From the cell containing the given text, extract its center point as (x, y) coordinate. 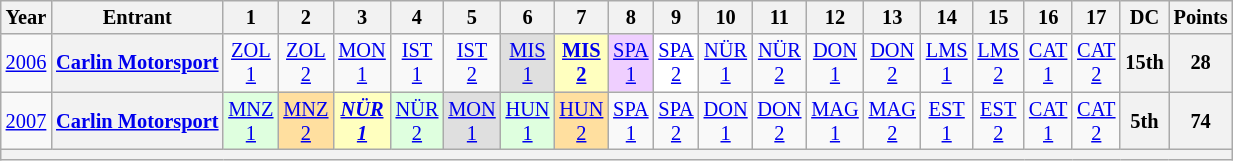
8 (630, 17)
4 (418, 17)
6 (528, 17)
MNZ1 (250, 121)
LMS2 (998, 63)
17 (1096, 17)
1 (250, 17)
MNZ2 (306, 121)
14 (947, 17)
5th (1144, 121)
MIS2 (581, 63)
2006 (26, 63)
Year (26, 17)
13 (892, 17)
ZOL1 (250, 63)
5 (472, 17)
15th (1144, 63)
2 (306, 17)
MIS1 (528, 63)
IST1 (418, 63)
12 (834, 17)
EST2 (998, 121)
15 (998, 17)
11 (780, 17)
EST1 (947, 121)
MAG2 (892, 121)
ZOL2 (306, 63)
10 (726, 17)
9 (676, 17)
16 (1048, 17)
LMS1 (947, 63)
HUN2 (581, 121)
74 (1201, 121)
3 (362, 17)
DC (1144, 17)
HUN1 (528, 121)
MAG1 (834, 121)
2007 (26, 121)
7 (581, 17)
Points (1201, 17)
IST2 (472, 63)
28 (1201, 63)
Entrant (137, 17)
